Return (x, y) of the center of cell containing provided text 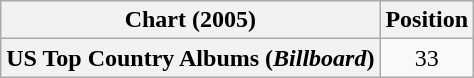
Chart (2005) (190, 20)
33 (427, 58)
Position (427, 20)
US Top Country Albums (Billboard) (190, 58)
